Capture the cell that displays the provided text and extract its [X, Y] central coordinate. 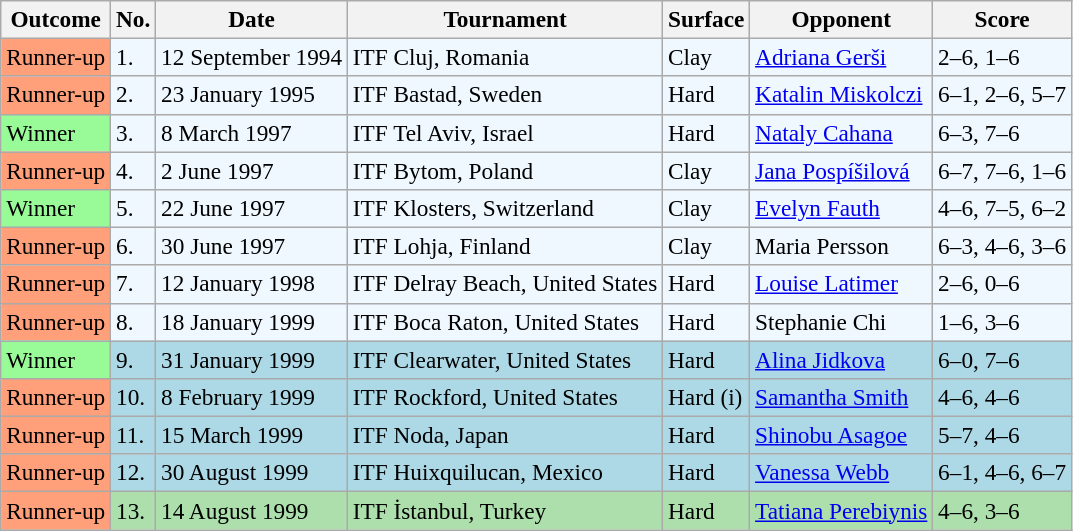
6–7, 7–6, 1–6 [1002, 170]
2–6, 0–6 [1002, 284]
11. [134, 435]
1–6, 3–6 [1002, 322]
5–7, 4–6 [1002, 435]
8. [134, 322]
ITF Bastad, Sweden [504, 95]
12 September 1994 [252, 57]
Score [1002, 19]
ITF Bytom, Poland [504, 170]
4–6, 7–5, 6–2 [1002, 208]
23 January 1995 [252, 95]
ITF Tel Aviv, Israel [504, 133]
Tournament [504, 19]
Jana Pospíšilová [842, 170]
3. [134, 133]
ITF Lohja, Finland [504, 246]
ITF Clearwater, United States [504, 359]
Katalin Miskolczi [842, 95]
8 March 1997 [252, 133]
7. [134, 284]
ITF İstanbul, Turkey [504, 510]
10. [134, 397]
12 January 1998 [252, 284]
ITF Boca Raton, United States [504, 322]
4. [134, 170]
15 March 1999 [252, 435]
Alina Jidkova [842, 359]
ITF Cluj, Romania [504, 57]
Adriana Gerši [842, 57]
Vanessa Webb [842, 473]
6–0, 7–6 [1002, 359]
12. [134, 473]
Hard (i) [706, 397]
14 August 1999 [252, 510]
5. [134, 208]
ITF Delray Beach, United States [504, 284]
8 February 1999 [252, 397]
ITF Rockford, United States [504, 397]
Tatiana Perebiynis [842, 510]
22 June 1997 [252, 208]
2–6, 1–6 [1002, 57]
9. [134, 359]
Louise Latimer [842, 284]
6–1, 2–6, 5–7 [1002, 95]
No. [134, 19]
31 January 1999 [252, 359]
6–3, 4–6, 3–6 [1002, 246]
4–6, 4–6 [1002, 397]
Date [252, 19]
18 January 1999 [252, 322]
30 August 1999 [252, 473]
6–1, 4–6, 6–7 [1002, 473]
Samantha Smith [842, 397]
Nataly Cahana [842, 133]
13. [134, 510]
Shinobu Asagoe [842, 435]
ITF Noda, Japan [504, 435]
2 June 1997 [252, 170]
Surface [706, 19]
ITF Klosters, Switzerland [504, 208]
Maria Persson [842, 246]
ITF Huixquilucan, Mexico [504, 473]
Outcome [56, 19]
Evelyn Fauth [842, 208]
6–3, 7–6 [1002, 133]
2. [134, 95]
6. [134, 246]
Opponent [842, 19]
1. [134, 57]
Stephanie Chi [842, 322]
4–6, 3–6 [1002, 510]
30 June 1997 [252, 246]
